Provide the (X, Y) coordinate of the cell's center where the given text is located.  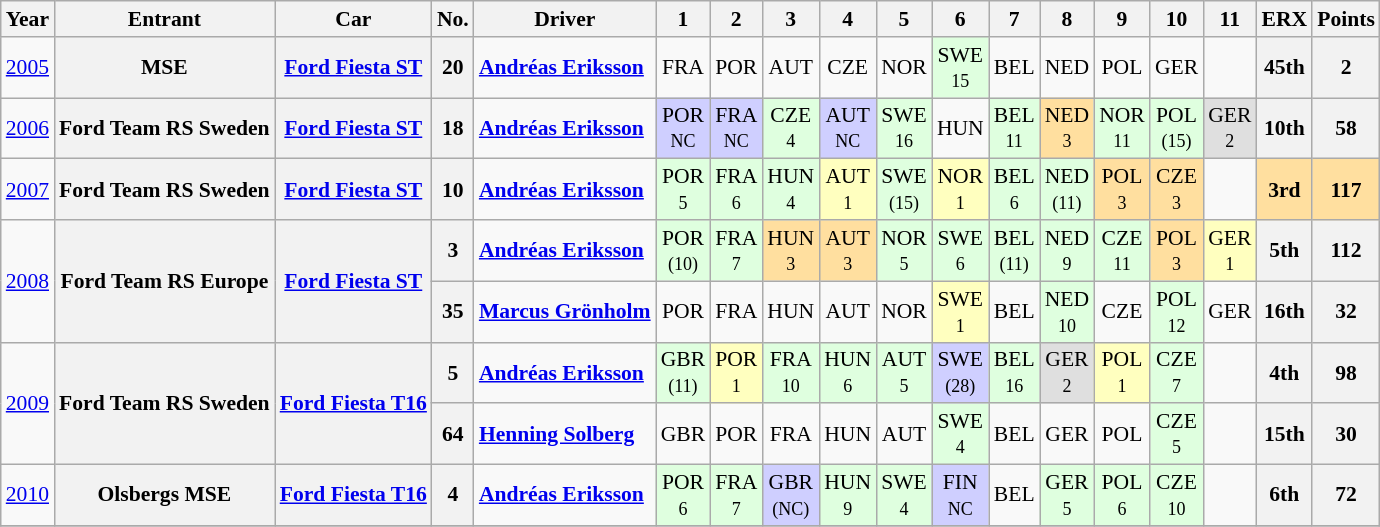
Points (1346, 19)
NED9 (1067, 250)
10th (1284, 128)
NED(11) (1067, 190)
CZE3 (1176, 190)
98 (1346, 372)
FRA10 (790, 372)
3rd (1284, 190)
72 (1346, 496)
Ford Team RS Europe (164, 281)
30 (1346, 434)
CZE11 (1122, 250)
FRANC (736, 128)
15th (1284, 434)
8 (1067, 19)
BEL(11) (1014, 250)
AUT3 (848, 250)
Henning Solberg (565, 434)
POL6 (1122, 496)
7 (1014, 19)
NOR11 (1122, 128)
GBR(NC) (790, 496)
16th (1284, 312)
BEL11 (1014, 128)
64 (453, 434)
2007 (28, 190)
2006 (28, 128)
BEL6 (1014, 190)
2009 (28, 403)
NOR5 (904, 250)
35 (453, 312)
117 (1346, 190)
58 (1346, 128)
POR5 (684, 190)
Olsbergs MSE (164, 496)
NED3 (1067, 128)
BEL16 (1014, 372)
POL(15) (1176, 128)
112 (1346, 250)
2008 (28, 281)
FRA6 (736, 190)
SWE6 (960, 250)
AUT1 (848, 190)
MSE (164, 68)
CZE4 (790, 128)
SWE15 (960, 68)
32 (1346, 312)
Marcus Grönholm (565, 312)
1 (684, 19)
AUTNC (848, 128)
11 (1230, 19)
HUN3 (790, 250)
5th (1284, 250)
18 (453, 128)
Driver (565, 19)
GBR (684, 434)
NED10 (1067, 312)
HUN9 (848, 496)
20 (453, 68)
HUN4 (790, 190)
POL1 (1122, 372)
GER5 (1067, 496)
45th (1284, 68)
2010 (28, 496)
CZE7 (1176, 372)
CZE10 (1176, 496)
POL12 (1176, 312)
PORNC (684, 128)
CZE5 (1176, 434)
6 (960, 19)
NED (1067, 68)
Car (354, 19)
SWE16 (904, 128)
GER1 (1230, 250)
No. (453, 19)
SWE(15) (904, 190)
POR(10) (684, 250)
6th (1284, 496)
POR1 (736, 372)
ERX (1284, 19)
Year (28, 19)
FINNC (960, 496)
POR6 (684, 496)
2005 (28, 68)
4th (1284, 372)
SWE(28) (960, 372)
SWE1 (960, 312)
9 (1122, 19)
AUT5 (904, 372)
HUN6 (848, 372)
GBR(11) (684, 372)
NOR1 (960, 190)
Entrant (164, 19)
